Identify which cell holds the provided text, then report its [x, y] central coordinate. 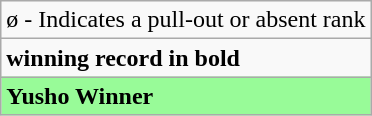
ø - Indicates a pull-out or absent rank [186, 20]
winning record in bold [186, 58]
Yusho Winner [186, 96]
